Scan for the cell matching the given text and deliver its (X, Y) coordinate at center. 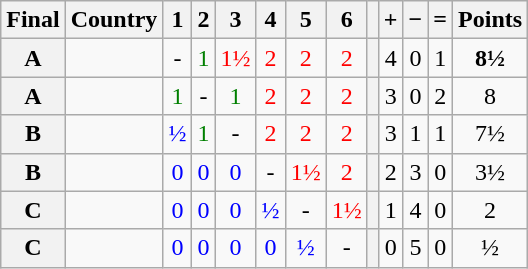
= (440, 20)
− (416, 20)
7½ (490, 134)
Country (114, 20)
Final (33, 20)
Points (490, 20)
6 (346, 20)
8½ (490, 58)
+ (390, 20)
8 (490, 96)
3½ (490, 172)
